Determine the (x, y) coordinate at the center of the cell enclosing the given text.  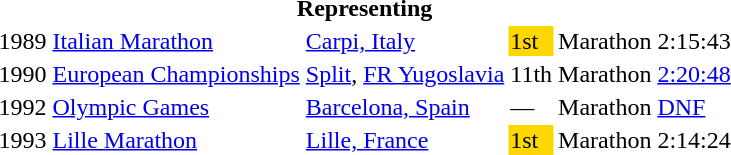
Olympic Games (176, 107)
Split, FR Yugoslavia (404, 74)
Lille Marathon (176, 140)
Lille, France (404, 140)
11th (532, 74)
— (532, 107)
European Championships (176, 74)
Barcelona, Spain (404, 107)
Italian Marathon (176, 41)
Carpi, Italy (404, 41)
